Scan for the cell matching the given text and deliver its (x, y) coordinate at center. 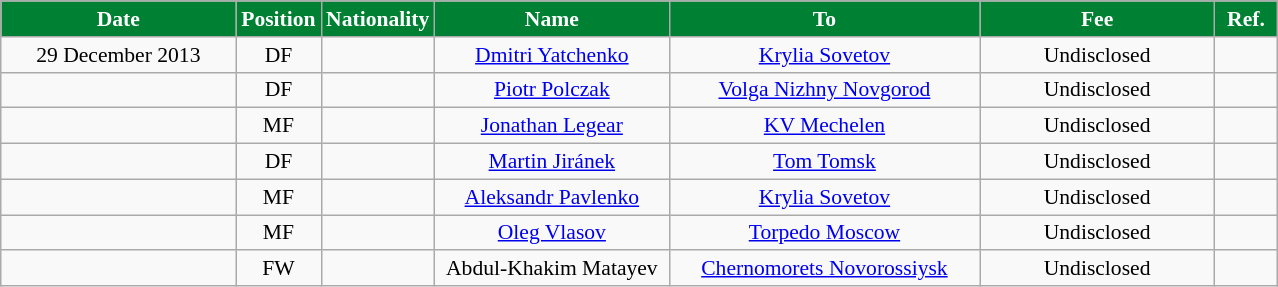
Aleksandr Pavlenko (552, 197)
KV Mechelen (824, 126)
Date (118, 19)
Oleg Vlasov (552, 233)
Torpedo Moscow (824, 233)
Tom Tomsk (824, 162)
Volga Nizhny Novgorod (824, 90)
Nationality (378, 19)
29 December 2013 (118, 55)
Name (552, 19)
FW (278, 269)
Martin Jiránek (552, 162)
Ref. (1246, 19)
Jonathan Legear (552, 126)
Chernomorets Novorossiysk (824, 269)
Abdul-Khakim Matayev (552, 269)
To (824, 19)
Piotr Polczak (552, 90)
Dmitri Yatchenko (552, 55)
Fee (1098, 19)
Position (278, 19)
